Extract the [X, Y] coordinate from the center of the cell holding the provided text.  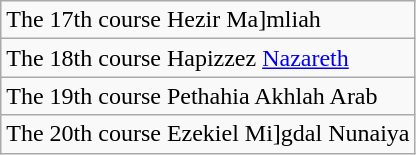
The 18th course Hapizzez Nazareth [208, 58]
The 17th course Hezir Ma]mliah [208, 20]
The 20th course Ezekiel Mi]gdal Nunaiya [208, 134]
The 19th course Pethahia Akhlah Arab [208, 96]
